Pinpoint the cell where the given text exists, returning its (X, Y) midpoint coordinate. 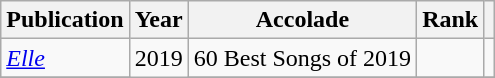
60 Best Songs of 2019 (302, 58)
Accolade (302, 20)
Publication (65, 20)
Rank (450, 20)
Year (158, 20)
Elle (65, 58)
2019 (158, 58)
